Return the (X, Y) coordinate for the center point of the cell that contains the specified text.  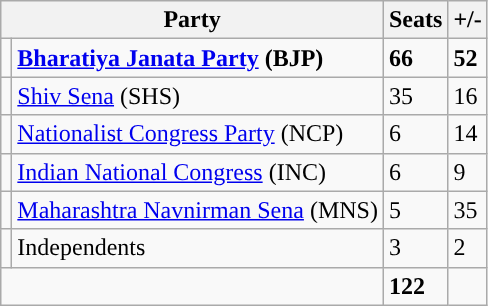
Bharatiya Janata Party (BJP) (198, 58)
122 (415, 286)
52 (468, 58)
16 (468, 96)
Party (192, 20)
14 (468, 134)
Nationalist Congress Party (NCP) (198, 134)
Seats (415, 20)
2 (468, 248)
5 (415, 210)
3 (415, 248)
Indian National Congress (INC) (198, 172)
9 (468, 172)
66 (415, 58)
Shiv Sena (SHS) (198, 96)
Independents (198, 248)
Maharashtra Navnirman Sena (MNS) (198, 210)
+/- (468, 20)
